Return the [X, Y] coordinate for the center point of the cell that contains the specified text.  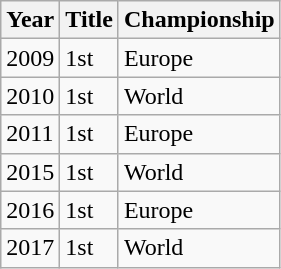
2017 [30, 248]
2009 [30, 58]
2010 [30, 96]
2011 [30, 134]
Championship [199, 20]
2016 [30, 210]
Year [30, 20]
Title [90, 20]
2015 [30, 172]
